Find where the given text appears and provide that cell's center as (X, Y) coordinate. 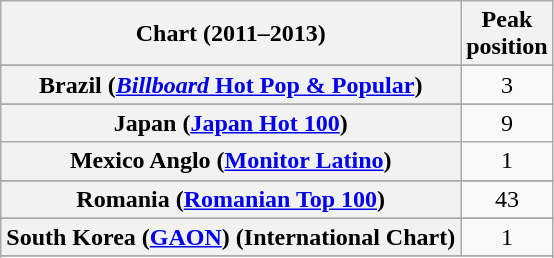
Romania (Romanian Top 100) (231, 199)
Brazil (Billboard Hot Pop & Popular) (231, 85)
43 (507, 199)
South Korea (GAON) (International Chart) (231, 237)
3 (507, 85)
Peakposition (507, 34)
9 (507, 123)
Chart (2011–2013) (231, 34)
Japan (Japan Hot 100) (231, 123)
Mexico Anglo (Monitor Latino) (231, 161)
